Return the [x, y] coordinate for the center point of the cell that contains the specified text.  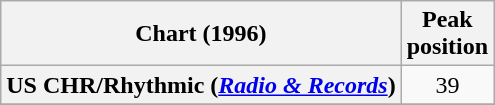
Chart (1996) [201, 34]
39 [447, 85]
Peakposition [447, 34]
US CHR/Rhythmic (Radio & Records) [201, 85]
